Return the (x, y) coordinate for the center point of the cell that contains the specified text.  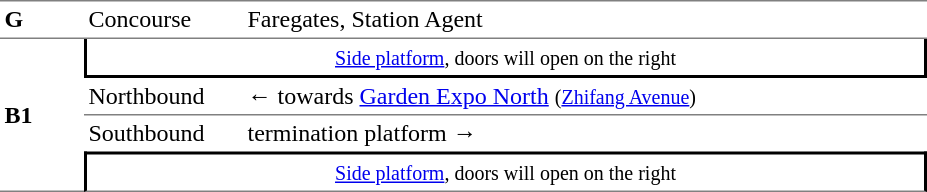
Northbound (164, 96)
Southbound (164, 133)
Concourse (164, 20)
G (42, 20)
Faregates, Station Agent (585, 20)
← towards Garden Expo North (Zhifang Avenue) (585, 96)
termination platform → (585, 133)
B1 (42, 116)
